Extract the [X, Y] coordinate from the center of the cell holding the provided text.  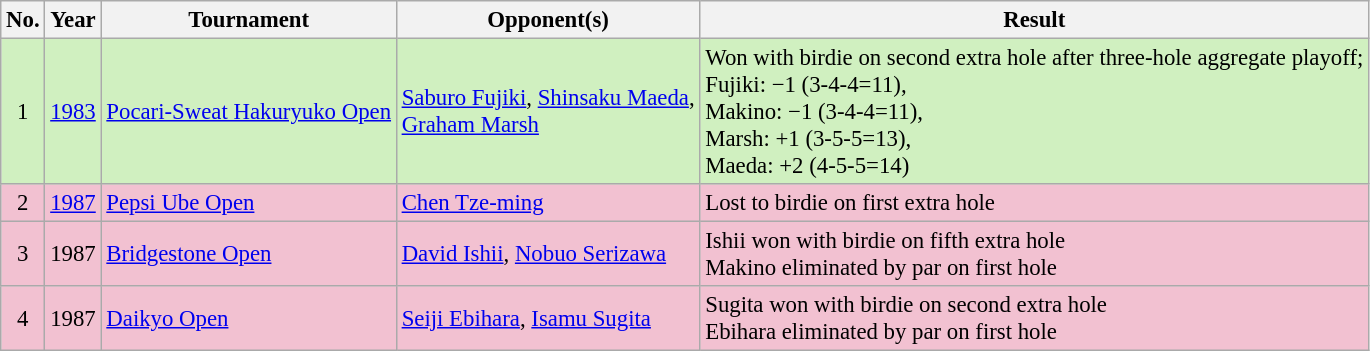
Chen Tze-ming [548, 203]
2 [23, 203]
Ishii won with birdie on fifth extra holeMakino eliminated by par on first hole [1034, 254]
Result [1034, 20]
Daikyo Open [248, 318]
Year [73, 20]
Bridgestone Open [248, 254]
Saburo Fujiki, Shinsaku Maeda, Graham Marsh [548, 112]
David Ishii, Nobuo Serizawa [548, 254]
Sugita won with birdie on second extra holeEbihara eliminated by par on first hole [1034, 318]
Tournament [248, 20]
4 [23, 318]
1983 [73, 112]
Lost to birdie on first extra hole [1034, 203]
1 [23, 112]
3 [23, 254]
Pocari-Sweat Hakuryuko Open [248, 112]
Pepsi Ube Open [248, 203]
Opponent(s) [548, 20]
Seiji Ebihara, Isamu Sugita [548, 318]
No. [23, 20]
